Determine the [x, y] coordinate at the center of the cell enclosing the given text.  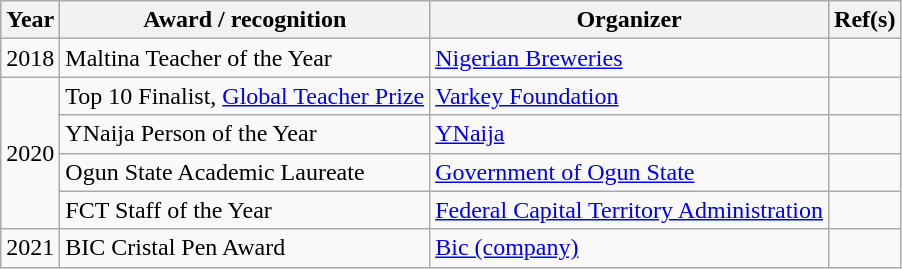
Year [30, 20]
FCT Staff of the Year [245, 210]
YNaija [630, 134]
Award / recognition [245, 20]
2021 [30, 248]
Varkey Foundation [630, 96]
Government of Ogun State [630, 172]
Bic (company) [630, 248]
YNaija Person of the Year [245, 134]
2018 [30, 58]
Nigerian Breweries [630, 58]
Top 10 Finalist, Global Teacher Prize [245, 96]
Organizer [630, 20]
BIC Cristal Pen Award [245, 248]
Federal Capital Territory Administration [630, 210]
Maltina Teacher of the Year [245, 58]
2020 [30, 153]
Ogun State Academic Laureate [245, 172]
Ref(s) [865, 20]
